Provide the [x, y] coordinate of the cell's center where the given text is located.  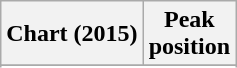
Chart (2015) [72, 34]
Peak position [189, 34]
